Search for the cell housing the specified text and yield its (X, Y) center coordinate. 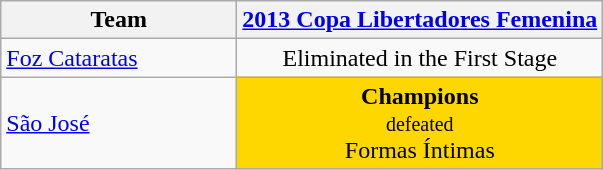
Foz Cataratas (119, 58)
Eliminated in the First Stage (420, 58)
Championsdefeated Formas Íntimas (420, 123)
2013 Copa Libertadores Femenina (420, 20)
São José (119, 123)
Team (119, 20)
